Return (x, y) of the center of cell containing provided text 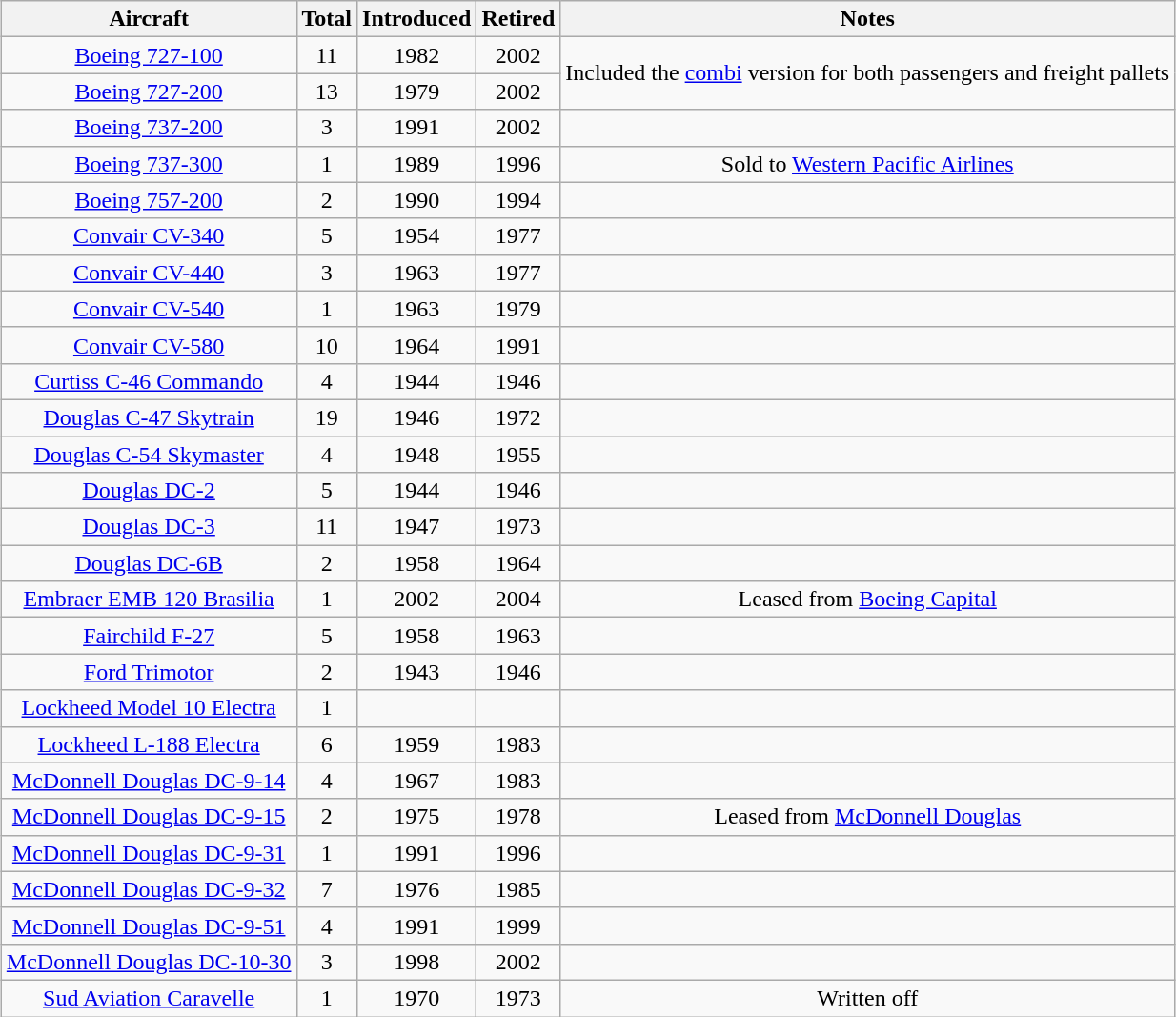
1994 (518, 200)
Ford Trimotor (149, 672)
Embraer EMB 120 Brasilia (149, 600)
Convair CV-580 (149, 345)
19 (327, 417)
Leased from Boeing Capital (867, 600)
Notes (867, 19)
McDonnell Douglas DC-10-30 (149, 962)
McDonnell Douglas DC-9-31 (149, 853)
Douglas DC-2 (149, 491)
Lockheed Model 10 Electra (149, 708)
1989 (417, 164)
Convair CV-540 (149, 309)
Boeing 737-300 (149, 164)
Douglas C-47 Skytrain (149, 417)
1978 (518, 817)
1982 (417, 55)
Douglas DC-6B (149, 563)
Fairchild F-27 (149, 636)
1948 (417, 455)
1972 (518, 417)
1998 (417, 962)
1976 (417, 889)
Sold to Western Pacific Airlines (867, 164)
Sud Aviation Caravelle (149, 998)
Douglas DC-3 (149, 527)
Written off (867, 998)
Boeing 757-200 (149, 200)
McDonnell Douglas DC-9-14 (149, 781)
7 (327, 889)
Retired (518, 19)
1990 (417, 200)
Convair CV-340 (149, 236)
McDonnell Douglas DC-9-51 (149, 925)
Curtiss C-46 Commando (149, 381)
1970 (417, 998)
Lockheed L-188 Electra (149, 744)
Boeing 737-200 (149, 128)
1959 (417, 744)
Leased from McDonnell Douglas (867, 817)
McDonnell Douglas DC-9-15 (149, 817)
Boeing 727-200 (149, 92)
10 (327, 345)
Convair CV-440 (149, 273)
1967 (417, 781)
Boeing 727-100 (149, 55)
1955 (518, 455)
McDonnell Douglas DC-9-32 (149, 889)
6 (327, 744)
1975 (417, 817)
1954 (417, 236)
1999 (518, 925)
Douglas C-54 Skymaster (149, 455)
Aircraft (149, 19)
1943 (417, 672)
1985 (518, 889)
1947 (417, 527)
Introduced (417, 19)
13 (327, 92)
Included the combi version for both passengers and freight pallets (867, 73)
2004 (518, 600)
Total (327, 19)
